Detect which cell encompasses the target text, then output its [x, y] center coordinate. 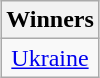
Ukraine [50, 58]
Winners [50, 20]
